Return the (X, Y) coordinate for the center point of the cell that contains the specified text.  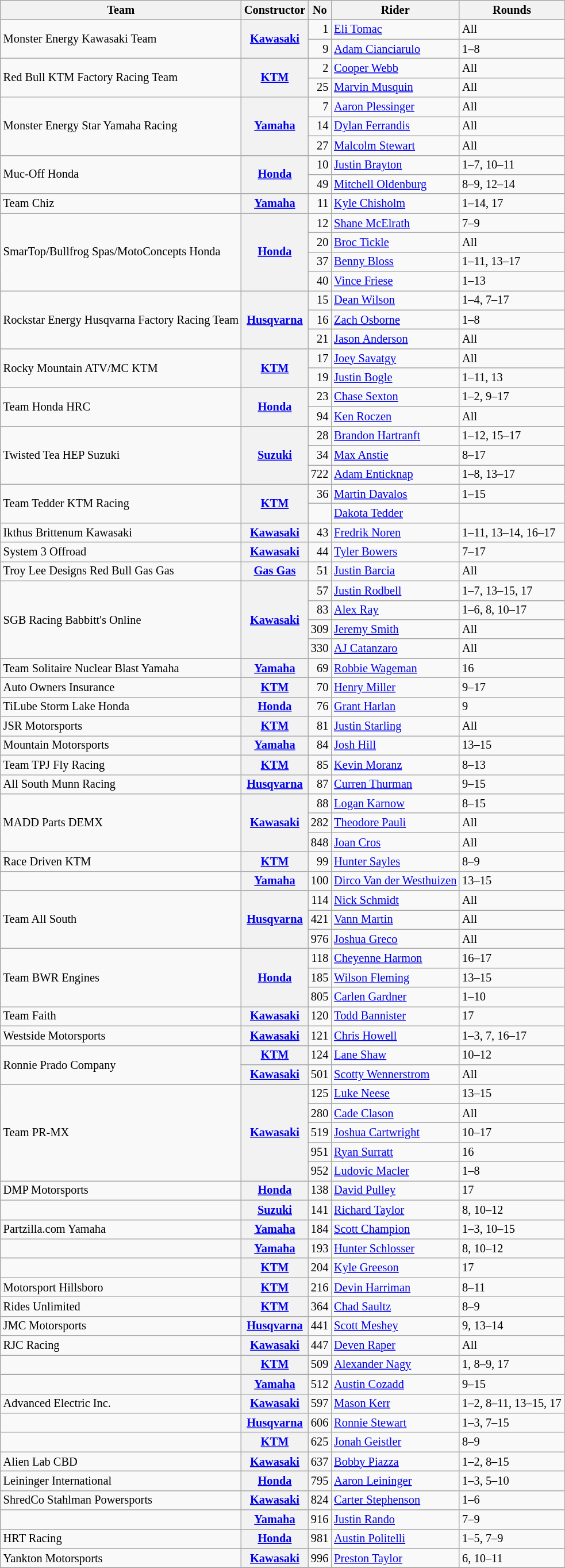
19 (320, 378)
421 (320, 919)
21 (320, 339)
7 (320, 107)
Mountain Motorsports (121, 745)
981 (320, 1539)
25 (320, 87)
AJ Catanzaro (395, 649)
Fredrik Noren (395, 532)
Kyle Greeson (395, 1268)
Justin Bogle (395, 378)
185 (320, 977)
Scott Champion (395, 1229)
364 (320, 1306)
1–8, 13–17 (512, 474)
Monster Energy Kawasaki Team (121, 39)
Rockstar Energy Husqvarna Factory Racing Team (121, 320)
Benny Bloss (395, 262)
Joshua Cartwright (395, 1132)
Theodore Pauli (395, 823)
1–4, 7–17 (512, 300)
Austin Politelli (395, 1539)
1–2, 9–17 (512, 397)
11 (320, 204)
10–17 (512, 1132)
Robbie Wageman (395, 668)
Troy Lee Designs Red Bull Gas Gas (121, 571)
282 (320, 823)
28 (320, 436)
916 (320, 1520)
Malcolm Stewart (395, 145)
722 (320, 474)
Team Solitaire Nuclear Blast Yamaha (121, 668)
87 (320, 784)
Adam Cianciarulo (395, 49)
1–3, 10–15 (512, 1229)
Justin Rodbell (395, 591)
Hunter Sayles (395, 861)
83 (320, 610)
Austin Cozadd (395, 1384)
952 (320, 1171)
JMC Motorsports (121, 1326)
Scotty Wennerstrom (395, 1074)
36 (320, 494)
Aaron Leininger (395, 1481)
Joey Savatgy (395, 358)
1–13 (512, 281)
94 (320, 416)
1–3, 7–15 (512, 1423)
9–17 (512, 687)
Team Tedder KTM Racing (121, 504)
951 (320, 1152)
1–10 (512, 997)
76 (320, 707)
Red Bull KTM Factory Racing Team (121, 77)
Cheyenne Harmon (395, 959)
10 (320, 165)
1 (320, 29)
Motorsport Hillsboro (121, 1287)
Rocky Mountain ATV/MC KTM (121, 368)
Advanced Electric Inc. (121, 1404)
509 (320, 1364)
8–13 (512, 765)
216 (320, 1287)
69 (320, 668)
Twisted Tea HEP Suzuki (121, 455)
Preston Taylor (395, 1558)
Todd Bannister (395, 1016)
Rounds (512, 10)
HRT Racing (121, 1539)
81 (320, 726)
ShredCo Stahlman Powersports (121, 1500)
1–2, 8–15 (512, 1462)
SGB Racing Babbitt's Online (121, 620)
Carter Stephenson (395, 1500)
Dylan Ferrandis (395, 126)
Tyler Bowers (395, 552)
Race Driven KTM (121, 861)
Justin Brayton (395, 165)
David Pulley (395, 1190)
Henry Miller (395, 687)
Team PR-MX (121, 1132)
1–11, 13–17 (512, 262)
114 (320, 900)
Zach Osborne (395, 320)
System 3 Offroad (121, 552)
Adam Enticknap (395, 474)
Chad Saultz (395, 1306)
27 (320, 145)
124 (320, 1055)
16–17 (512, 959)
Partzilla.com Yamaha (121, 1229)
280 (320, 1113)
Justin Barcia (395, 571)
Alex Ray (395, 610)
141 (320, 1210)
1–3, 7, 16–17 (512, 1036)
TiLube Storm Lake Honda (121, 707)
37 (320, 262)
120 (320, 1016)
Leininger International (121, 1481)
Alien Lab CBD (121, 1462)
309 (320, 629)
Rides Unlimited (121, 1306)
Dean Wilson (395, 300)
Ludovic Macler (395, 1171)
1–2, 8–11, 13–15, 17 (512, 1404)
Broc Tickle (395, 242)
Team Honda HRC (121, 406)
Hunter Schlosser (395, 1248)
Eli Tomac (395, 29)
Team All South (121, 920)
519 (320, 1132)
Wilson Fleming (395, 977)
Cooper Webb (395, 68)
606 (320, 1423)
49 (320, 184)
All South Munn Racing (121, 784)
Chase Sexton (395, 397)
8–9, 12–14 (512, 184)
976 (320, 939)
Team (121, 10)
40 (320, 281)
Jason Anderson (395, 339)
447 (320, 1345)
Deven Raper (395, 1345)
1–15 (512, 494)
8–11 (512, 1287)
9, 13–14 (512, 1326)
Justin Rando (395, 1520)
Grant Harlan (395, 707)
Constructor (275, 10)
Muc-Off Honda (121, 175)
20 (320, 242)
Ryan Surratt (395, 1152)
Gas Gas (275, 571)
84 (320, 745)
501 (320, 1074)
1, 8–9, 17 (512, 1364)
1–5, 7–9 (512, 1539)
Joan Cros (395, 842)
597 (320, 1404)
23 (320, 397)
8–17 (512, 455)
57 (320, 591)
441 (320, 1326)
Ronnie Prado Company (121, 1065)
Curren Thurman (395, 784)
Lane Shaw (395, 1055)
996 (320, 1558)
Marvin Musquin (395, 87)
1–6, 8, 10–17 (512, 610)
Rider (395, 10)
Westside Motorsports (121, 1036)
824 (320, 1500)
Vince Friese (395, 281)
1–14, 17 (512, 204)
Justin Starling (395, 726)
Logan Karnow (395, 803)
625 (320, 1442)
1–11, 13 (512, 378)
Mitchell Oldenburg (395, 184)
Ronnie Stewart (395, 1423)
Max Anstie (395, 455)
DMP Motorsports (121, 1190)
Cade Clason (395, 1113)
1–7, 10–11 (512, 165)
7–17 (512, 552)
1–3, 5–10 (512, 1481)
43 (320, 532)
MADD Parts DEMX (121, 822)
Dirco Van der Westhuizen (395, 881)
330 (320, 649)
44 (320, 552)
Jeremy Smith (395, 629)
85 (320, 765)
Mason Kerr (395, 1404)
2 (320, 68)
SmarTop/Bullfrog Spas/MotoConcepts Honda (121, 252)
Ikthus Brittenum Kawasaki (121, 532)
34 (320, 455)
1–7, 13–15, 17 (512, 591)
100 (320, 881)
1–12, 15–17 (512, 436)
Joshua Greco (395, 939)
121 (320, 1036)
12 (320, 223)
512 (320, 1384)
88 (320, 803)
Aaron Plessinger (395, 107)
Kevin Moranz (395, 765)
Ken Roczen (395, 416)
Team Faith (121, 1016)
118 (320, 959)
51 (320, 571)
Devin Harriman (395, 1287)
Josh Hill (395, 745)
Team Chiz (121, 204)
Bobby Piazza (395, 1462)
No (320, 10)
125 (320, 1094)
Chris Howell (395, 1036)
Martin Davalos (395, 494)
14 (320, 126)
15 (320, 300)
Monster Energy Star Yamaha Racing (121, 126)
Richard Taylor (395, 1210)
Team BWR Engines (121, 977)
637 (320, 1462)
Auto Owners Insurance (121, 687)
Dakota Tedder (395, 513)
Alexander Nagy (395, 1364)
Nick Schmidt (395, 900)
1–6 (512, 1500)
Brandon Hartranft (395, 436)
Shane McElrath (395, 223)
Kyle Chisholm (395, 204)
204 (320, 1268)
8–15 (512, 803)
193 (320, 1248)
6, 10–11 (512, 1558)
1–11, 13–14, 16–17 (512, 532)
Luke Neese (395, 1094)
Team TPJ Fly Racing (121, 765)
70 (320, 687)
99 (320, 861)
Carlen Gardner (395, 997)
Yankton Motorsports (121, 1558)
JSR Motorsports (121, 726)
184 (320, 1229)
Scott Meshey (395, 1326)
Vann Martin (395, 919)
848 (320, 842)
10–12 (512, 1055)
795 (320, 1481)
Jonah Geistler (395, 1442)
138 (320, 1190)
805 (320, 997)
RJC Racing (121, 1345)
